Scan for the cell matching the given text and deliver its [x, y] coordinate at center. 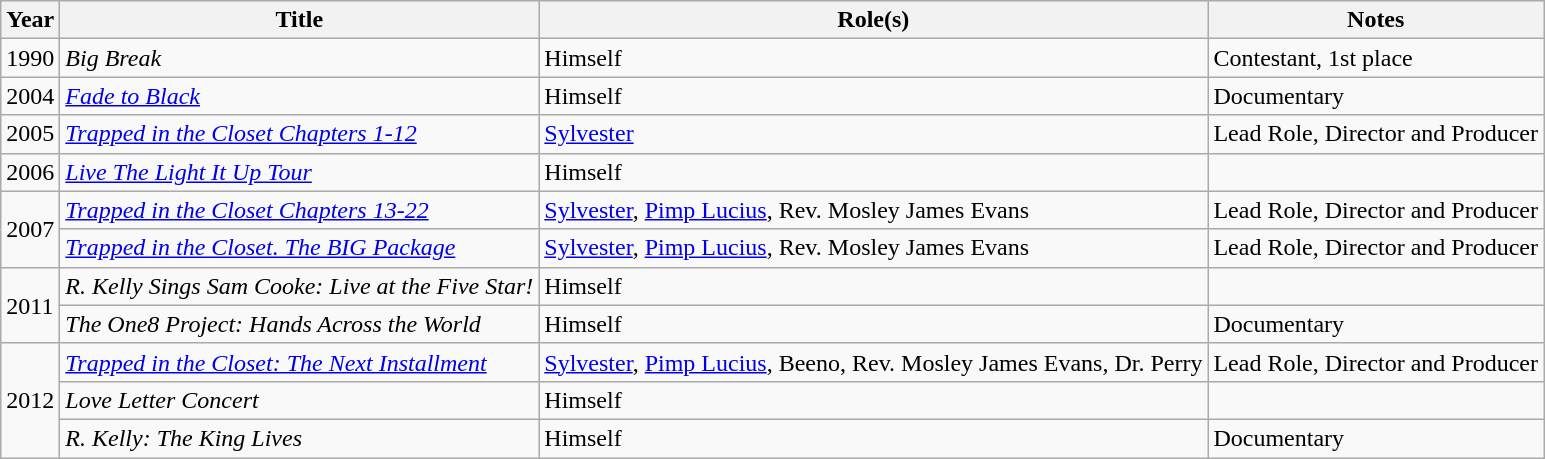
2004 [30, 96]
Love Letter Concert [300, 400]
Contestant, 1st place [1376, 58]
Trapped in the Closet Chapters 1-12 [300, 134]
Live The Light It Up Tour [300, 172]
R. Kelly Sings Sam Cooke: Live at the Five Star! [300, 286]
2006 [30, 172]
2007 [30, 229]
Sylvester, Pimp Lucius, Beeno, Rev. Mosley James Evans, Dr. Perry [874, 362]
R. Kelly: The King Lives [300, 438]
2005 [30, 134]
Trapped in the Closet: The Next Installment [300, 362]
Title [300, 20]
Year [30, 20]
1990 [30, 58]
The One8 Project: Hands Across the World [300, 324]
2012 [30, 400]
Sylvester [874, 134]
Role(s) [874, 20]
Trapped in the Closet Chapters 13-22 [300, 210]
Trapped in the Closet. The BIG Package [300, 248]
Big Break [300, 58]
2011 [30, 305]
Fade to Black [300, 96]
Notes [1376, 20]
